Capture the cell that displays the provided text and extract its (X, Y) central coordinate. 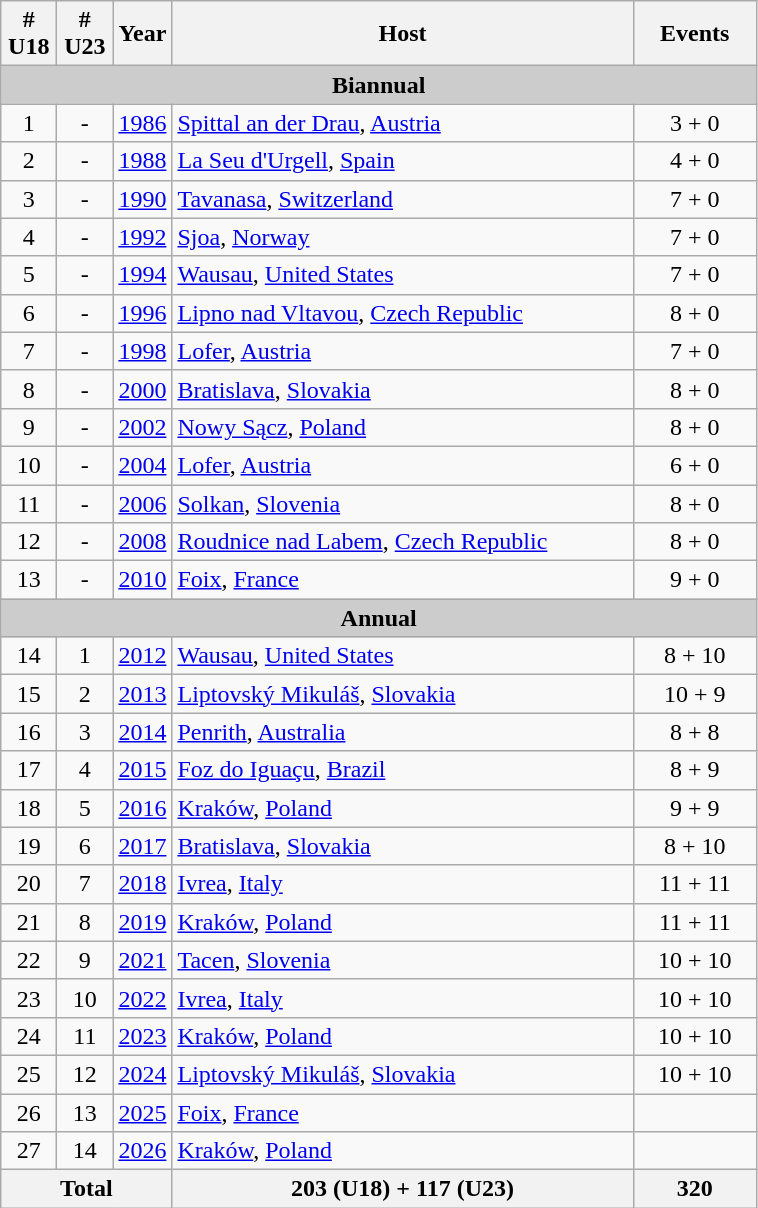
2018 (142, 884)
Sjoa, Norway (402, 237)
1996 (142, 313)
203 (U18) + 117 (U23) (402, 1189)
2024 (142, 1074)
Penrith, Australia (402, 732)
6 + 0 (695, 465)
2016 (142, 808)
19 (29, 846)
20 (29, 884)
22 (29, 960)
27 (29, 1151)
8 + 8 (695, 732)
17 (29, 770)
Host (402, 34)
2015 (142, 770)
24 (29, 1036)
Nowy Sącz, Poland (402, 427)
2019 (142, 922)
2002 (142, 427)
2026 (142, 1151)
2004 (142, 465)
8 + 9 (695, 770)
Total (86, 1189)
2000 (142, 389)
4 + 0 (695, 161)
15 (29, 694)
16 (29, 732)
1986 (142, 123)
# U18 (29, 34)
2014 (142, 732)
1998 (142, 351)
9 + 9 (695, 808)
Tavanasa, Switzerland (402, 199)
3 + 0 (695, 123)
2021 (142, 960)
23 (29, 998)
Annual (379, 618)
Biannual (379, 85)
9 + 0 (695, 580)
320 (695, 1189)
2023 (142, 1036)
Tacen, Slovenia (402, 960)
18 (29, 808)
1990 (142, 199)
# U23 (85, 34)
Spittal an der Drau, Austria (402, 123)
Lipno nad Vltavou, Czech Republic (402, 313)
21 (29, 922)
26 (29, 1113)
Solkan, Slovenia (402, 503)
2025 (142, 1113)
Year (142, 34)
Roudnice nad Labem, Czech Republic (402, 542)
La Seu d'Urgell, Spain (402, 161)
Foz do Iguaçu, Brazil (402, 770)
2012 (142, 656)
2008 (142, 542)
2022 (142, 998)
1992 (142, 237)
1994 (142, 275)
2013 (142, 694)
Events (695, 34)
1988 (142, 161)
10 + 9 (695, 694)
2010 (142, 580)
25 (29, 1074)
2017 (142, 846)
2006 (142, 503)
